Provide the [x, y] coordinate of the cell's center where the given text is located.  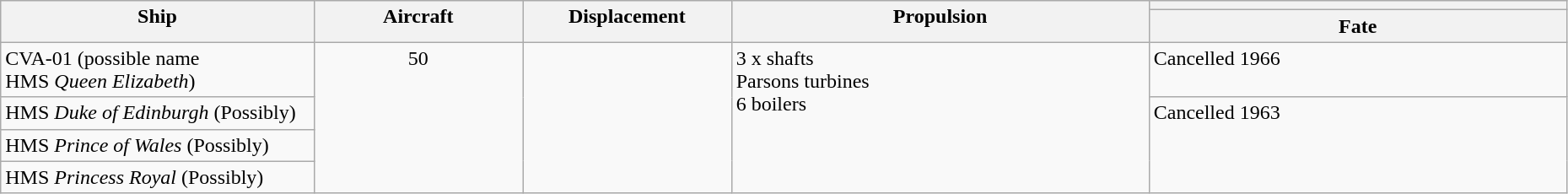
Displacement [628, 22]
Cancelled 1963 [1358, 145]
3 x shaftsParsons turbines6 boilers [940, 118]
Aircraft [418, 22]
Cancelled 1966 [1358, 69]
HMS Princess Royal (Possibly) [157, 177]
Propulsion [940, 22]
Ship [157, 22]
HMS Duke of Edinburgh (Possibly) [157, 113]
50 [418, 118]
Fate [1358, 26]
CVA-01 (possible name HMS Queen Elizabeth) [157, 69]
HMS Prince of Wales (Possibly) [157, 145]
